Search for the cell housing the specified text and yield its [x, y] center coordinate. 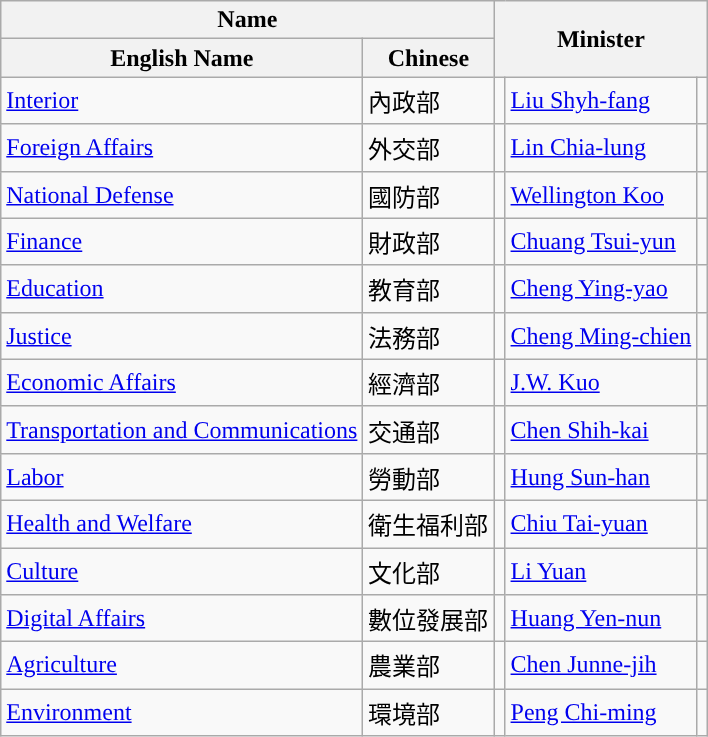
Name [248, 20]
勞動部 [428, 476]
外交部 [428, 148]
財政部 [428, 242]
Labor [182, 476]
國防部 [428, 194]
教育部 [428, 288]
法務部 [428, 336]
數位發展部 [428, 618]
English Name [182, 58]
Chen Junne-jih [601, 666]
Cheng Ying-yao [601, 288]
Huang Yen-nun [601, 618]
Minister [601, 39]
農業部 [428, 666]
Finance [182, 242]
Education [182, 288]
Agriculture [182, 666]
Li Yuan [601, 572]
Interior [182, 100]
Digital Affairs [182, 618]
Transportation and Communications [182, 430]
Peng Chi-ming [601, 712]
Wellington Koo [601, 194]
Cheng Ming-chien [601, 336]
經濟部 [428, 382]
Hung Sun-han [601, 476]
Economic Affairs [182, 382]
Chen Shih-kai [601, 430]
Chinese [428, 58]
Lin Chia-lung [601, 148]
Health and Welfare [182, 524]
J.W. Kuo [601, 382]
Liu Shyh-fang [601, 100]
Chiu Tai-yuan [601, 524]
文化部 [428, 572]
內政部 [428, 100]
交通部 [428, 430]
National Defense [182, 194]
Culture [182, 572]
衛生福利部 [428, 524]
Justice [182, 336]
Foreign Affairs [182, 148]
Chuang Tsui-yun [601, 242]
Environment [182, 712]
環境部 [428, 712]
